Output the (x, y) coordinate of the center of the cell containing the given text.  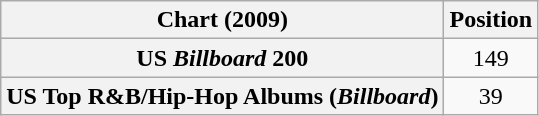
Position (491, 20)
39 (491, 96)
Chart (2009) (222, 20)
US Billboard 200 (222, 58)
US Top R&B/Hip-Hop Albums (Billboard) (222, 96)
149 (491, 58)
